Extract the (x, y) coordinate from the center of the cell holding the provided text.  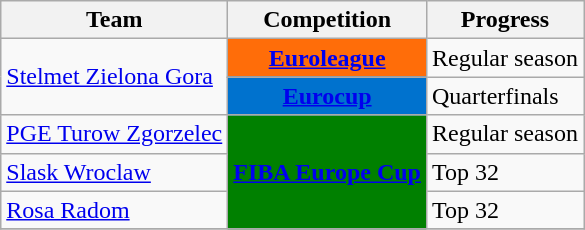
Rosa Radom (114, 210)
Slask Wroclaw (114, 172)
FIBA Europe Cup (328, 172)
PGE Turow Zgorzelec (114, 134)
Progress (504, 20)
Euroleague (328, 58)
Team (114, 20)
Eurocup (328, 96)
Competition (328, 20)
Quarterfinals (504, 96)
Stelmet Zielona Gora (114, 77)
